From the cell containing the given text, extract its center point as (x, y) coordinate. 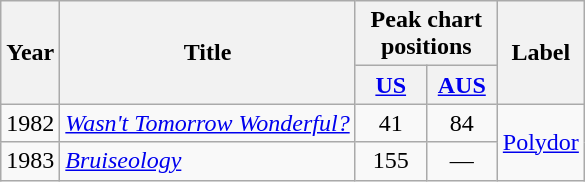
— (462, 161)
Wasn't Tomorrow Wonderful? (208, 123)
AUS (462, 85)
Polydor (540, 142)
Year (30, 52)
Bruiseology (208, 161)
1983 (30, 161)
1982 (30, 123)
84 (462, 123)
Peak chartpositions (426, 34)
Label (540, 52)
US (390, 85)
155 (390, 161)
Title (208, 52)
41 (390, 123)
